Find where the given text appears and provide that cell's center as (X, Y) coordinate. 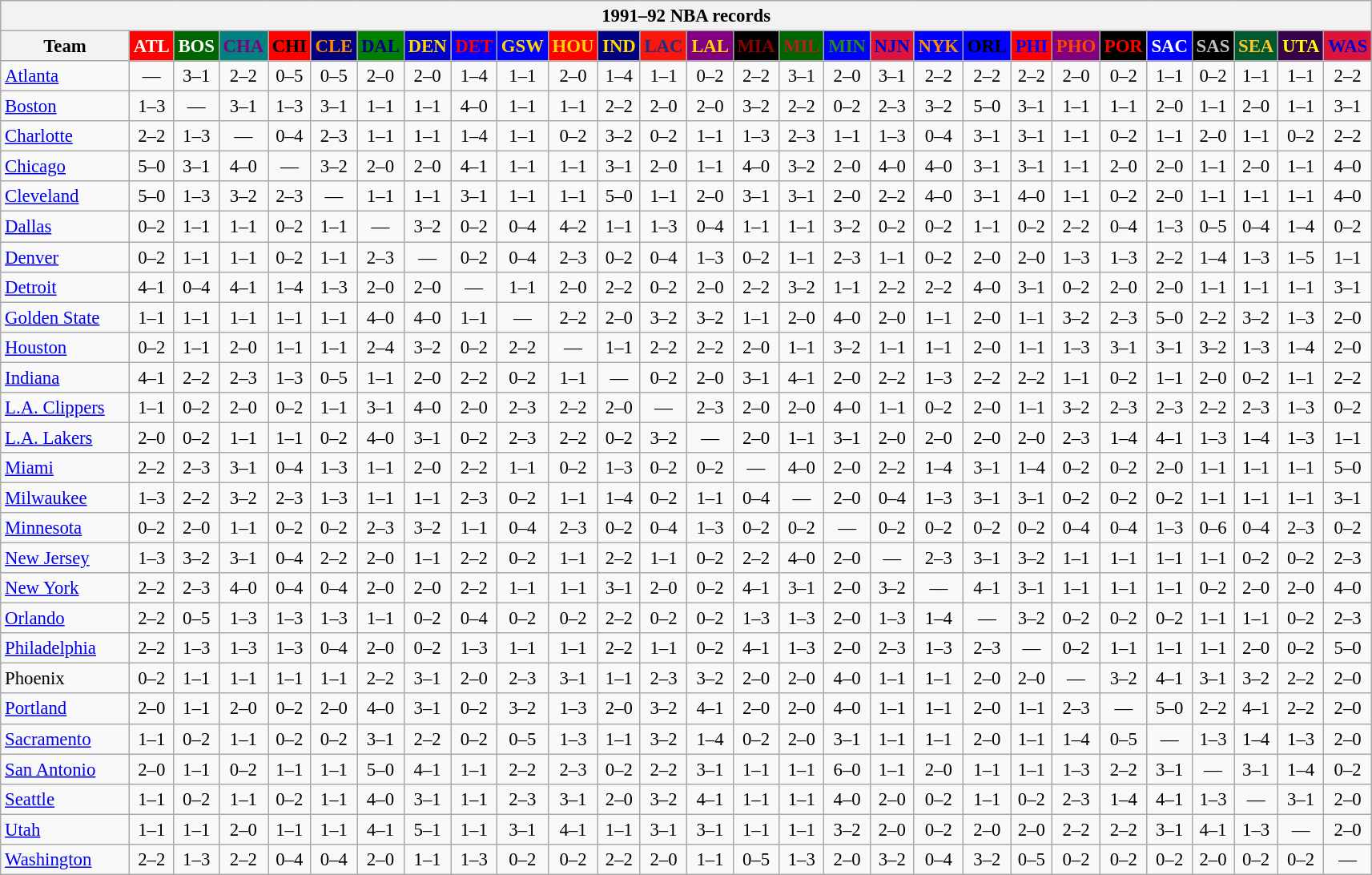
LAC (663, 46)
Milwaukee (66, 498)
UTA (1301, 46)
Boston (66, 107)
Portland (66, 709)
Golden State (66, 317)
CLE (333, 46)
SEA (1256, 46)
PHI (1032, 46)
Charlotte (66, 136)
San Antonio (66, 769)
DET (474, 46)
Houston (66, 347)
IND (619, 46)
NYK (939, 46)
Seattle (66, 799)
PHO (1076, 46)
SAC (1169, 46)
HOU (573, 46)
Philadelphia (66, 648)
POR (1123, 46)
Washington (66, 860)
Utah (66, 829)
MIL (802, 46)
CHI (289, 46)
L.A. Clippers (66, 408)
Phoenix (66, 679)
Detroit (66, 287)
MIA (756, 46)
New Jersey (66, 558)
Atlanta (66, 76)
2–4 (381, 347)
4–2 (573, 227)
DEN (428, 46)
Cleveland (66, 196)
Miami (66, 468)
SAS (1213, 46)
1991–92 NBA records (686, 16)
Denver (66, 257)
WAS (1348, 46)
L.A. Lakers (66, 437)
Chicago (66, 167)
6–0 (847, 769)
CHA (243, 46)
BOS (196, 46)
Orlando (66, 619)
NJN (892, 46)
ATL (151, 46)
Dallas (66, 227)
0–6 (1213, 528)
Minnesota (66, 528)
GSW (522, 46)
1–5 (1301, 257)
LAL (710, 46)
New York (66, 588)
ORL (987, 46)
Indiana (66, 377)
DAL (381, 46)
5–1 (428, 829)
Team (66, 46)
Sacramento (66, 739)
MIN (847, 46)
